Capture the cell that displays the provided text and extract its (x, y) central coordinate. 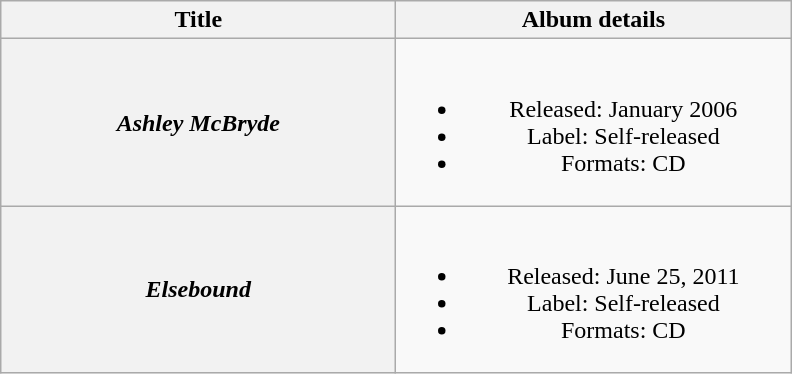
Title (198, 20)
Elsebound (198, 290)
Album details (594, 20)
Ashley McBryde (198, 122)
Released: June 25, 2011Label: Self-releasedFormats: CD (594, 290)
Released: January 2006Label: Self-releasedFormats: CD (594, 122)
